Locate the cell with the specified text and output its (X, Y) center coordinate. 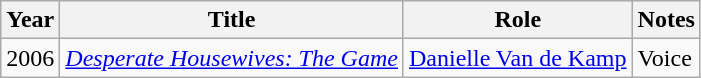
Role (518, 20)
Notes (666, 20)
Danielle Van de Kamp (518, 58)
2006 (30, 58)
Desperate Housewives: The Game (232, 58)
Title (232, 20)
Voice (666, 58)
Year (30, 20)
